Return [x, y] of the center of cell containing provided text 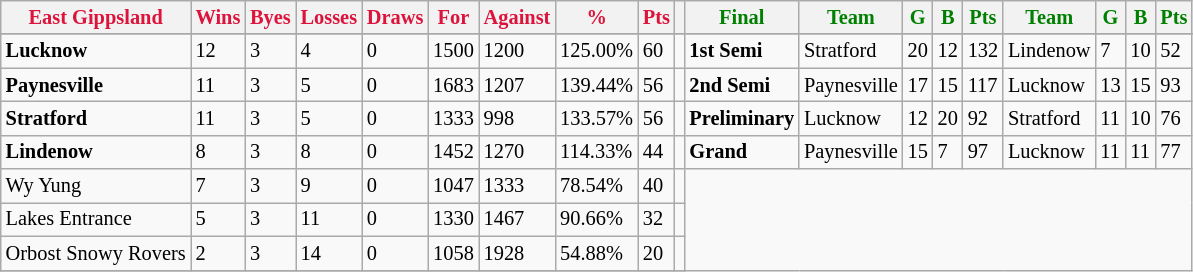
Preliminary [742, 118]
97 [983, 152]
Losses [329, 17]
Draws [395, 17]
54.88% [596, 253]
40 [656, 186]
East Gippsland [96, 17]
1st Semi [742, 51]
1270 [518, 152]
60 [656, 51]
139.44% [596, 85]
Against [518, 17]
2nd Semi [742, 85]
52 [1174, 51]
Wins [218, 17]
Lakes Entrance [96, 219]
1467 [518, 219]
1207 [518, 85]
998 [518, 118]
% [596, 17]
77 [1174, 152]
92 [983, 118]
117 [983, 85]
1058 [453, 253]
32 [656, 219]
Orbost Snowy Rovers [96, 253]
1683 [453, 85]
1928 [518, 253]
13 [1110, 85]
1330 [453, 219]
1047 [453, 186]
132 [983, 51]
Byes [270, 17]
17 [918, 85]
1500 [453, 51]
Grand [742, 152]
For [453, 17]
1452 [453, 152]
1200 [518, 51]
93 [1174, 85]
2 [218, 253]
76 [1174, 118]
14 [329, 253]
133.57% [596, 118]
Wy Yung [96, 186]
114.33% [596, 152]
78.54% [596, 186]
9 [329, 186]
4 [329, 51]
125.00% [596, 51]
44 [656, 152]
90.66% [596, 219]
Final [742, 17]
